Pinpoint the cell where the given text exists, returning its [x, y] midpoint coordinate. 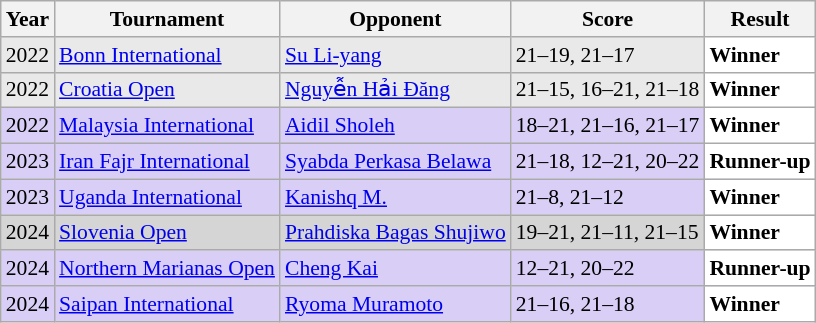
Northern Marianas Open [167, 269]
Opponent [396, 19]
12–21, 20–22 [608, 269]
Syabda Perkasa Belawa [396, 162]
18–21, 21–16, 21–17 [608, 126]
Malaysia International [167, 126]
Slovenia Open [167, 233]
Year [28, 19]
21–16, 21–18 [608, 304]
Su Li-yang [396, 55]
Tournament [167, 19]
Bonn International [167, 55]
Aidil Sholeh [396, 126]
Saipan International [167, 304]
Result [760, 19]
21–15, 16–21, 21–18 [608, 90]
Ryoma Muramoto [396, 304]
19–21, 21–11, 21–15 [608, 233]
Prahdiska Bagas Shujiwo [396, 233]
Uganda International [167, 197]
21–8, 21–12 [608, 197]
Nguyễn Hải Đăng [396, 90]
21–18, 12–21, 20–22 [608, 162]
Kanishq M. [396, 197]
Cheng Kai [396, 269]
Iran Fajr International [167, 162]
21–19, 21–17 [608, 55]
Score [608, 19]
Croatia Open [167, 90]
